Pinpoint the cell where the given text exists, returning its (X, Y) midpoint coordinate. 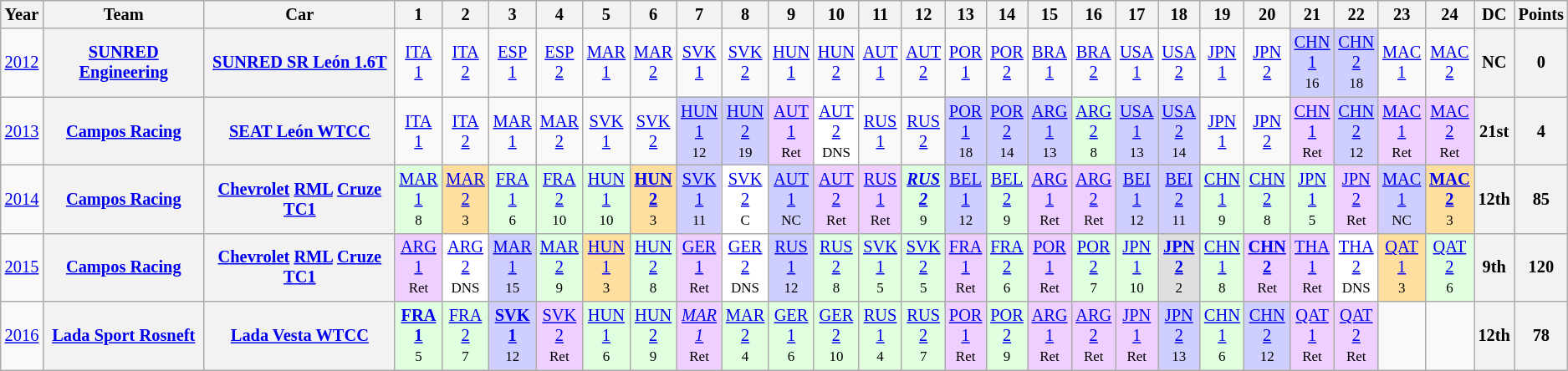
7 (699, 14)
5 (606, 14)
NC (1494, 63)
20 (1268, 14)
2016 (22, 336)
SUNRED Engineering (124, 63)
FRA1Ret (965, 267)
Points (1541, 14)
GER210 (836, 336)
MAC2Ret (1449, 131)
SVK2Ret (559, 336)
Team (124, 14)
BEI211 (1179, 199)
10 (836, 14)
MAC23 (1449, 199)
RUS2 (923, 131)
CHN19 (1223, 199)
CHN1Ret (1313, 131)
24 (1449, 14)
RUS14 (881, 336)
SUNRED SR León 1.6T (299, 63)
SVK15 (881, 267)
BEL29 (1007, 199)
AUT2 (923, 63)
POR27 (1094, 267)
HUN110 (606, 199)
ARG28 (1094, 131)
HUN13 (606, 267)
JPN2Ret (1356, 199)
CHN218 (1356, 63)
BEI112 (1136, 199)
MAC1NC (1402, 199)
ARG113 (1050, 131)
15 (1050, 14)
MAC1Ret (1402, 131)
HUN28 (653, 267)
HUN16 (606, 336)
MAR24 (745, 336)
HUN219 (745, 131)
JPN213 (1179, 336)
MAR29 (559, 267)
MAC1 (1402, 63)
SEAT León WTCC (299, 131)
THA1Ret (1313, 267)
USA2 (1179, 63)
THA2DNS (1356, 267)
85 (1541, 199)
GER1Ret (699, 267)
USA1 (1136, 63)
MAR18 (418, 199)
2014 (22, 199)
RUS28 (836, 267)
MAR115 (513, 267)
2 (465, 14)
QAT26 (1449, 267)
MAR23 (465, 199)
2012 (22, 63)
22 (1356, 14)
HUN29 (653, 336)
JPN110 (1136, 267)
BRA1 (1050, 63)
Year (22, 14)
USA214 (1179, 131)
13 (965, 14)
11 (881, 14)
CHN16 (1223, 336)
12 (923, 14)
CHN116 (1313, 63)
FRA27 (465, 336)
MAC2 (1449, 63)
FRA26 (1007, 267)
CHN28 (1268, 199)
DC (1494, 14)
AUT2DNS (836, 131)
POR2 (1007, 63)
AUT1Ret (791, 131)
21 (1313, 14)
SVK2C (745, 199)
78 (1541, 336)
Lada Sport Rosneft (124, 336)
1 (418, 14)
Car (299, 14)
2015 (22, 267)
17 (1136, 14)
ESP1 (513, 63)
SVK25 (923, 267)
BEL112 (965, 199)
14 (1007, 14)
FRA16 (513, 199)
18 (1179, 14)
JPN1Ret (1136, 336)
120 (1541, 267)
RUS112 (791, 267)
AUT1 (881, 63)
POR29 (1007, 336)
RUS27 (923, 336)
MAR1Ret (699, 336)
POR1 (965, 63)
16 (1094, 14)
AUT2Ret (836, 199)
HUN112 (699, 131)
6 (653, 14)
0 (1541, 63)
POR214 (1007, 131)
JPN15 (1313, 199)
RUS1 (881, 131)
RUS1Ret (881, 199)
23 (1402, 14)
RUS29 (923, 199)
GER16 (791, 336)
QAT1Ret (1313, 336)
3 (513, 14)
GER2DNS (745, 267)
SVK112 (513, 336)
2013 (22, 131)
FRA15 (418, 336)
9 (791, 14)
BRA2 (1094, 63)
HUN2 (836, 63)
CHN2Ret (1268, 267)
ARG2DNS (465, 267)
8 (745, 14)
AUT1NC (791, 199)
9th (1494, 267)
Lada Vesta WTCC (299, 336)
19 (1223, 14)
CHN18 (1223, 267)
POR118 (965, 131)
HUN1 (791, 63)
QAT2Ret (1356, 336)
JPN22 (1179, 267)
HUN23 (653, 199)
21st (1494, 131)
ESP2 (559, 63)
USA113 (1136, 131)
QAT13 (1402, 267)
FRA210 (559, 199)
SVK111 (699, 199)
